Return [x, y] of the center of cell containing provided text 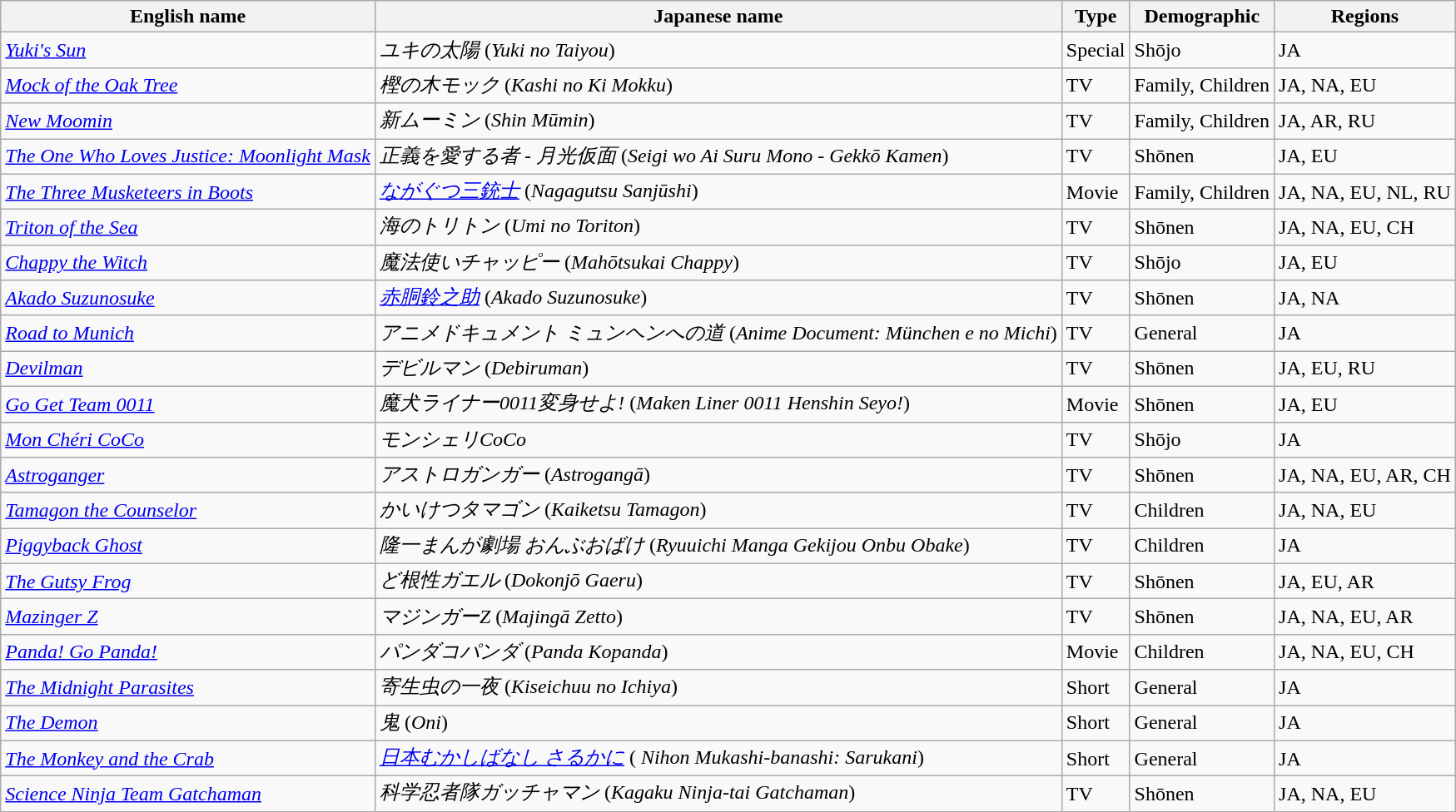
JA, AR, RU [1365, 121]
Regions [1365, 17]
The Gutsy Frog [188, 581]
科学忍者隊ガッチャマン (Kagaku Ninja-tai Gatchaman) [718, 794]
JA, NA [1365, 298]
パンダコパンダ (Panda Kopanda) [718, 652]
The Three Musketeers in Boots [188, 191]
モンシェリCoCo [718, 439]
English name [188, 17]
Go Get Team 0011 [188, 404]
The Monkey and the Crab [188, 759]
Devilman [188, 369]
Akado Suzunosuke [188, 298]
Science Ninja Team Gatchaman [188, 794]
かいけつタマゴン (Kaiketsu Tamagon) [718, 511]
JA, NA, EU, NL, RU [1365, 191]
Mon Chéri CoCo [188, 439]
Yuki's Sun [188, 50]
デビルマン (Debiruman) [718, 369]
JA, EU, RU [1365, 369]
Tamagon the Counselor [188, 511]
新ムーミン (Shin Mūmin) [718, 121]
Triton of the Sea [188, 228]
Demographic [1202, 17]
Type [1096, 17]
Chappy the Witch [188, 263]
The One Who Loves Justice: Moonlight Mask [188, 156]
Astroganger [188, 476]
The Demon [188, 724]
アストロガンガー (Astrogangā) [718, 476]
Piggyback Ghost [188, 546]
Mock of the Oak Tree [188, 85]
ながぐつ三銃士 (Nagagutsu Sanjūshi) [718, 191]
赤胴鈴之助 (Akado Suzunosuke) [718, 298]
JA, NA, EU, AR [1365, 617]
魔犬ライナー0011変身せよ! (Maken Liner 0011 Henshin Seyo!) [718, 404]
New Moomin [188, 121]
The Midnight Parasites [188, 687]
海のトリトン (Umi no Toriton) [718, 228]
Special [1096, 50]
ユキの太陽 (Yuki no Taiyou) [718, 50]
JA, NA, EU, AR, CH [1365, 476]
Mazinger Z [188, 617]
寄生虫の一夜 (Kiseichuu no Ichiya) [718, 687]
JA, EU, AR [1365, 581]
隆一まんが劇場 おんぶおばけ (Ryuuichi Manga Gekijou Onbu Obake) [718, 546]
樫の木モック (Kashi no Ki Mokku) [718, 85]
鬼 (Oni) [718, 724]
日本むかしばなし さるかに ( Nihon Mukashi-banashi: Sarukani) [718, 759]
ど根性ガエル (Dokonjō Gaeru) [718, 581]
マジンガーZ (Majingā Zetto) [718, 617]
Panda! Go Panda! [188, 652]
Road to Munich [188, 333]
アニメドキュメント ミュンヘンへの道 (Anime Document: München e no Michi) [718, 333]
魔法使いチャッピー (Mahōtsukai Chappy) [718, 263]
Japanese name [718, 17]
正義を愛する者 - 月光仮面 (Seigi wo Ai Suru Mono - Gekkō Kamen) [718, 156]
